For the text-containing cell, return its midpoint in [x, y] coordinate format. 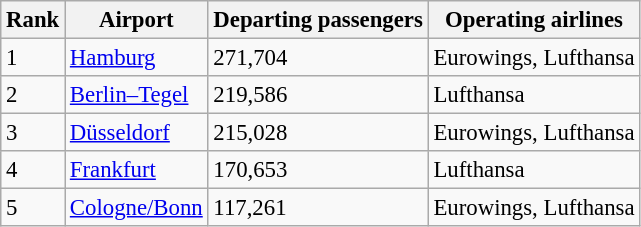
Departing passengers [318, 20]
5 [33, 208]
Cologne/Bonn [137, 208]
Frankfurt [137, 170]
Rank [33, 20]
3 [33, 133]
219,586 [318, 95]
271,704 [318, 58]
1 [33, 58]
4 [33, 170]
215,028 [318, 133]
Airport [137, 20]
Operating airlines [534, 20]
Berlin–Tegel [137, 95]
Düsseldorf [137, 133]
2 [33, 95]
170,653 [318, 170]
Hamburg [137, 58]
117,261 [318, 208]
